Detect which cell encompasses the target text, then output its [x, y] center coordinate. 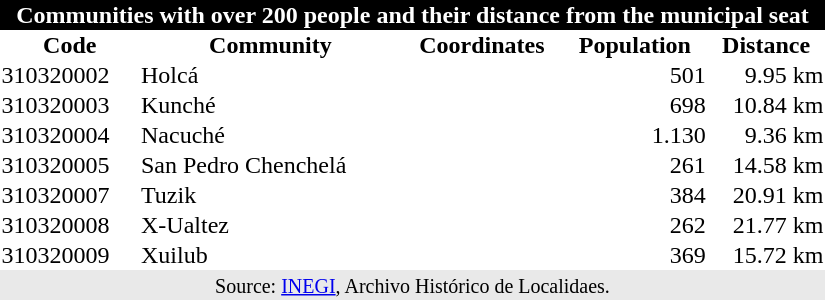
262 [636, 225]
20.91 km [766, 195]
Communities with over 200 people and their distance from the municipal seat [412, 15]
9.36 km [766, 135]
501 [636, 75]
San Pedro Chenchelá [271, 165]
Tuzik [271, 195]
310320008 [70, 225]
310320003 [70, 105]
1.130 [636, 135]
Code [70, 45]
Coordinates [482, 45]
Population [636, 45]
261 [636, 165]
14.58 km [766, 165]
310320002 [70, 75]
Kunché [271, 105]
310320007 [70, 195]
9.95 km [766, 75]
Source: INEGI, Archivo Histórico de Localidaes. [412, 285]
384 [636, 195]
698 [636, 105]
Holcá [271, 75]
15.72 km [766, 255]
X-Ualtez [271, 225]
21.77 km [766, 225]
Distance [766, 45]
369 [636, 255]
310320005 [70, 165]
310320009 [70, 255]
10.84 km [766, 105]
Xuilub [271, 255]
Nacuché [271, 135]
Community [271, 45]
310320004 [70, 135]
